Return (x, y) of the center of cell containing provided text 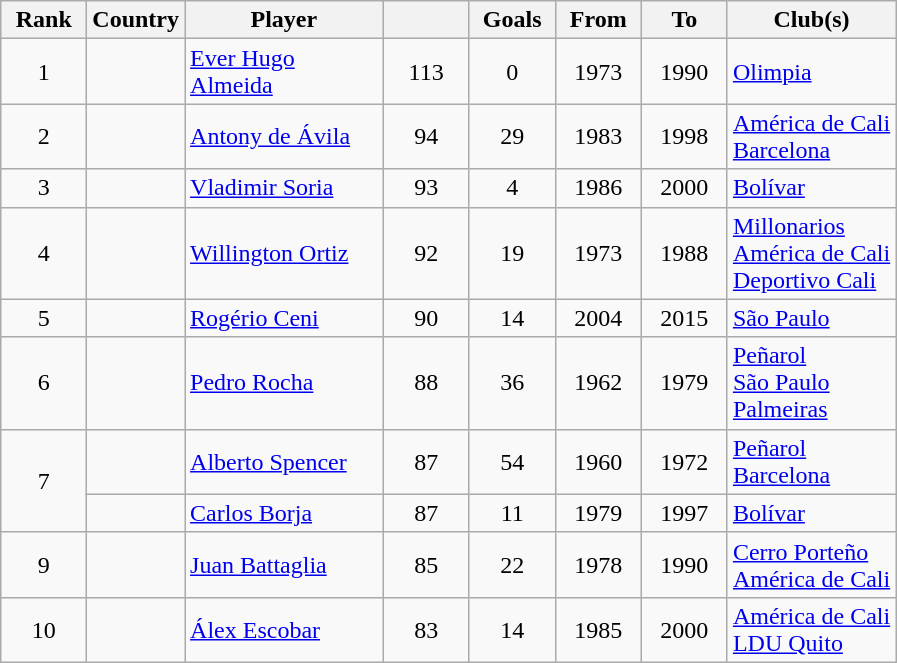
1983 (598, 136)
36 (512, 383)
1 (44, 72)
América de Cali LDU Quito (811, 630)
Rogério Ceni (284, 318)
Carlos Borja (284, 513)
5 (44, 318)
Alberto Spencer (284, 462)
88 (426, 383)
Vladimir Soria (284, 188)
1960 (598, 462)
Player (284, 20)
Antony de Ávila (284, 136)
1986 (598, 188)
83 (426, 630)
1988 (684, 253)
2015 (684, 318)
São Paulo (811, 318)
Millonarios América de Cali Deportivo Cali (811, 253)
92 (426, 253)
From (598, 20)
Ever Hugo Almeida (284, 72)
Cerro Porteño América de Cali (811, 564)
Pedro Rocha (284, 383)
22 (512, 564)
Country (136, 20)
To (684, 20)
1962 (598, 383)
9 (44, 564)
2 (44, 136)
113 (426, 72)
Peñarol São Paulo Palmeiras (811, 383)
6 (44, 383)
0 (512, 72)
2004 (598, 318)
Rank (44, 20)
90 (426, 318)
94 (426, 136)
85 (426, 564)
1998 (684, 136)
Olimpia (811, 72)
29 (512, 136)
Álex Escobar (284, 630)
10 (44, 630)
1972 (684, 462)
Juan Battaglia (284, 564)
93 (426, 188)
7 (44, 480)
Peñarol Barcelona (811, 462)
América de Cali Barcelona (811, 136)
11 (512, 513)
1985 (598, 630)
1997 (684, 513)
3 (44, 188)
19 (512, 253)
Club(s) (811, 20)
54 (512, 462)
Goals (512, 20)
Willington Ortiz (284, 253)
1978 (598, 564)
